Identify which cell holds the provided text, then report its [X, Y] central coordinate. 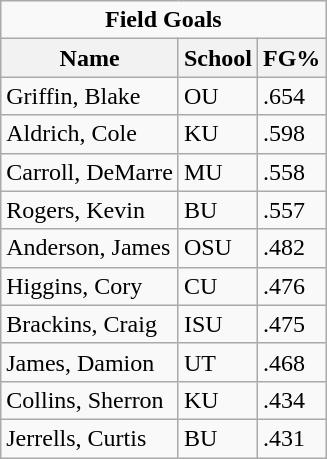
.431 [291, 438]
.434 [291, 400]
Name [90, 58]
MU [218, 172]
CU [218, 286]
FG% [291, 58]
Brackins, Craig [90, 324]
.482 [291, 248]
UT [218, 362]
Griffin, Blake [90, 96]
Rogers, Kevin [90, 210]
Field Goals [164, 20]
ISU [218, 324]
James, Damion [90, 362]
Anderson, James [90, 248]
Collins, Sherron [90, 400]
.476 [291, 286]
.598 [291, 134]
.557 [291, 210]
Jerrells, Curtis [90, 438]
OU [218, 96]
School [218, 58]
.558 [291, 172]
Carroll, DeMarre [90, 172]
.475 [291, 324]
Aldrich, Cole [90, 134]
OSU [218, 248]
Higgins, Cory [90, 286]
.468 [291, 362]
.654 [291, 96]
